Scan for the cell matching the given text and deliver its (X, Y) coordinate at center. 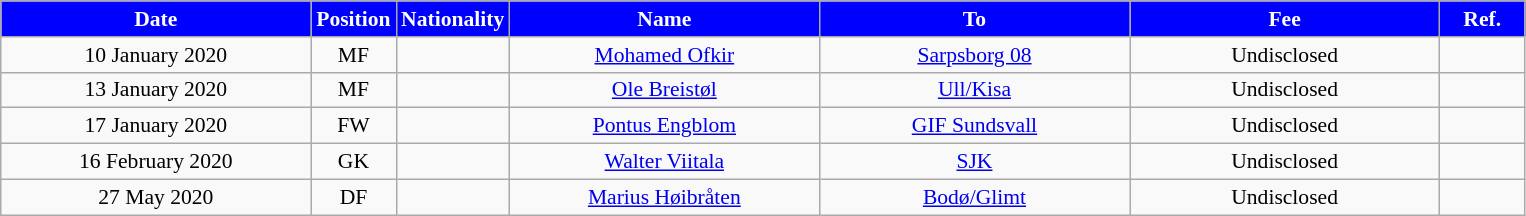
Date (156, 19)
Position (354, 19)
27 May 2020 (156, 197)
Ull/Kisa (974, 90)
16 February 2020 (156, 162)
To (974, 19)
Walter Viitala (664, 162)
Marius Høibråten (664, 197)
10 January 2020 (156, 55)
Ole Breistøl (664, 90)
Name (664, 19)
GIF Sundsvall (974, 126)
Mohamed Ofkir (664, 55)
FW (354, 126)
Nationality (452, 19)
Ref. (1482, 19)
Pontus Engblom (664, 126)
GK (354, 162)
Fee (1285, 19)
SJK (974, 162)
13 January 2020 (156, 90)
17 January 2020 (156, 126)
Bodø/Glimt (974, 197)
Sarpsborg 08 (974, 55)
DF (354, 197)
